Locate the cell with the specified text and output its [X, Y] center coordinate. 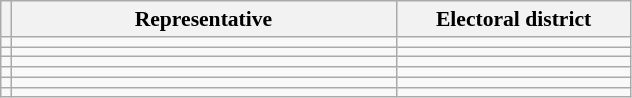
Electoral district [514, 19]
Representative [204, 19]
